Provide the (x, y) coordinate of the cell's center where the given text is located.  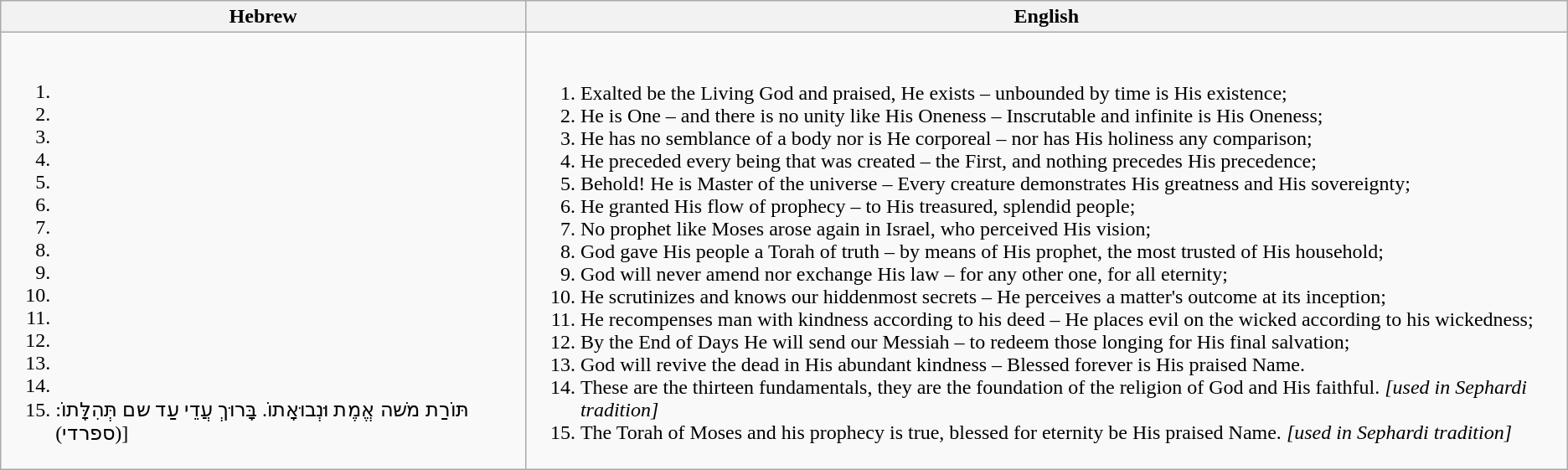
English (1046, 17)
תּוֹרַת מֹשה אֱמֶת וּנְבוּאָתוֹ. בָּרוּךְ עֲדֵי עַד שם תְּהִלָּתוֹ:(ספרדי)] (263, 251)
Hebrew (263, 17)
